Return [X, Y] of the center of cell containing provided text 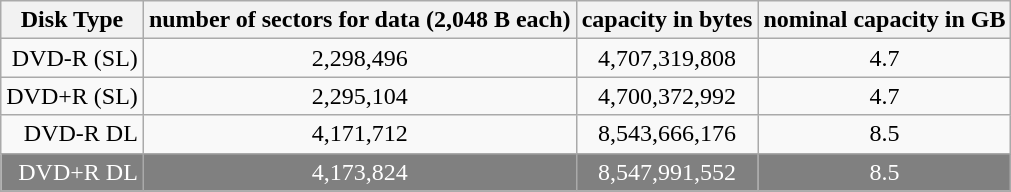
capacity in bytes [667, 20]
DVD-R DL [72, 134]
4,173,824 [360, 172]
DVD+R DL [72, 172]
DVD+R (SL) [72, 96]
2,295,104 [360, 96]
8,543,666,176 [667, 134]
DVD-R (SL) [72, 58]
8,547,991,552 [667, 172]
nominal capacity in GB [884, 20]
Disk Type [72, 20]
2,298,496 [360, 58]
4,707,319,808 [667, 58]
4,171,712 [360, 134]
number of sectors for data (2,048 B each) [360, 20]
4,700,372,992 [667, 96]
